Scan for the cell matching the given text and deliver its [x, y] coordinate at center. 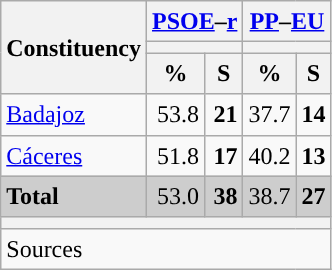
38.7 [270, 196]
51.8 [175, 156]
21 [224, 114]
40.2 [270, 156]
37.7 [270, 114]
27 [314, 196]
Badajoz [74, 114]
53.8 [175, 114]
Constituency [74, 48]
PSOE–r [194, 22]
PP–EU [287, 22]
Total [74, 196]
38 [224, 196]
Sources [166, 248]
17 [224, 156]
14 [314, 114]
Cáceres [74, 156]
13 [314, 156]
53.0 [175, 196]
